Capture the cell that displays the provided text and extract its (x, y) central coordinate. 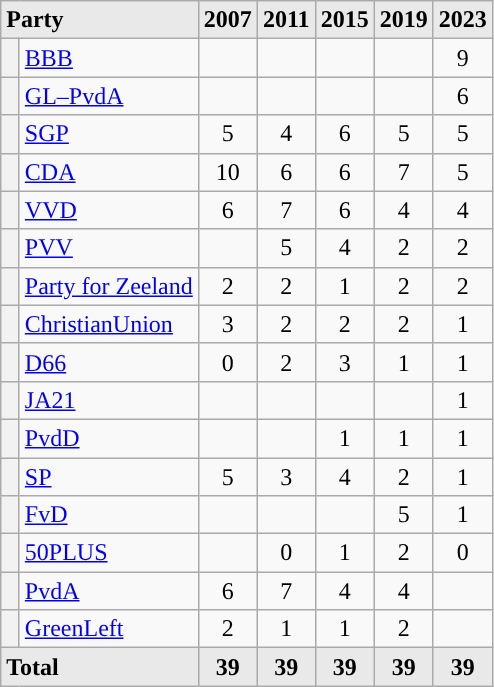
VVD (108, 210)
FvD (108, 515)
Total (100, 667)
2015 (344, 20)
CDA (108, 172)
9 (462, 58)
SGP (108, 134)
ChristianUnion (108, 324)
PvdA (108, 591)
2011 (286, 20)
PvdD (108, 438)
PVV (108, 248)
2019 (404, 20)
2007 (228, 20)
10 (228, 172)
D66 (108, 362)
Party (100, 20)
SP (108, 477)
JA21 (108, 400)
GreenLeft (108, 629)
50PLUS (108, 553)
GL–PvdA (108, 96)
BBB (108, 58)
Party for Zeeland (108, 286)
2023 (462, 20)
